Extract the (x, y) coordinate from the center of the cell holding the provided text.  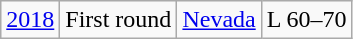
Nevada (219, 20)
L 60–70 (306, 20)
First round (118, 20)
2018 (30, 20)
